Scan for the cell matching the given text and deliver its (X, Y) coordinate at center. 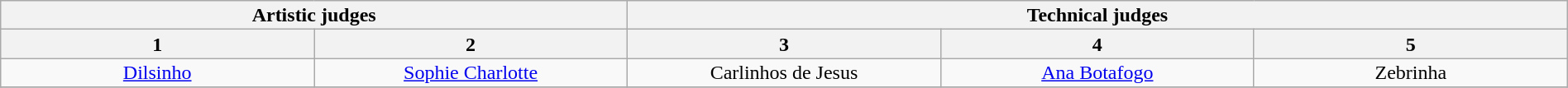
5 (1411, 44)
Carlinhos de Jesus (784, 72)
Ana Botafogo (1097, 72)
Technical judges (1098, 15)
1 (157, 44)
Dilsinho (157, 72)
Zebrinha (1411, 72)
4 (1097, 44)
2 (471, 44)
Sophie Charlotte (471, 72)
Artistic judges (314, 15)
3 (784, 44)
